Return the [X, Y] coordinate for the center point of the cell that contains the specified text.  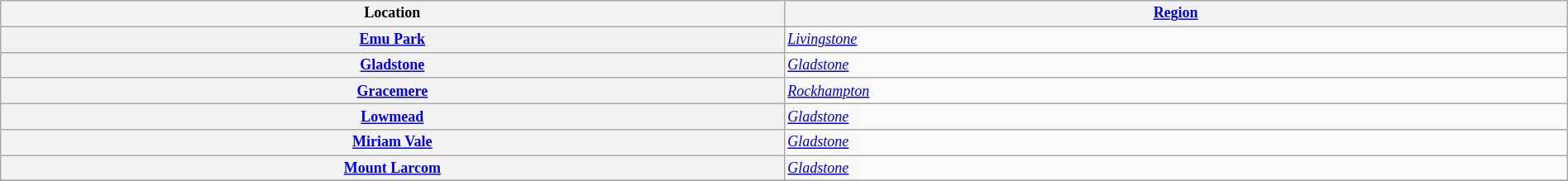
Location [392, 13]
Region [1176, 13]
Miriam Vale [392, 142]
Emu Park [392, 40]
Mount Larcom [392, 169]
Livingstone [1176, 40]
Gracemere [392, 91]
Rockhampton [1176, 91]
Lowmead [392, 116]
